Provide the (X, Y) coordinate of the cell's center where the given text is located.  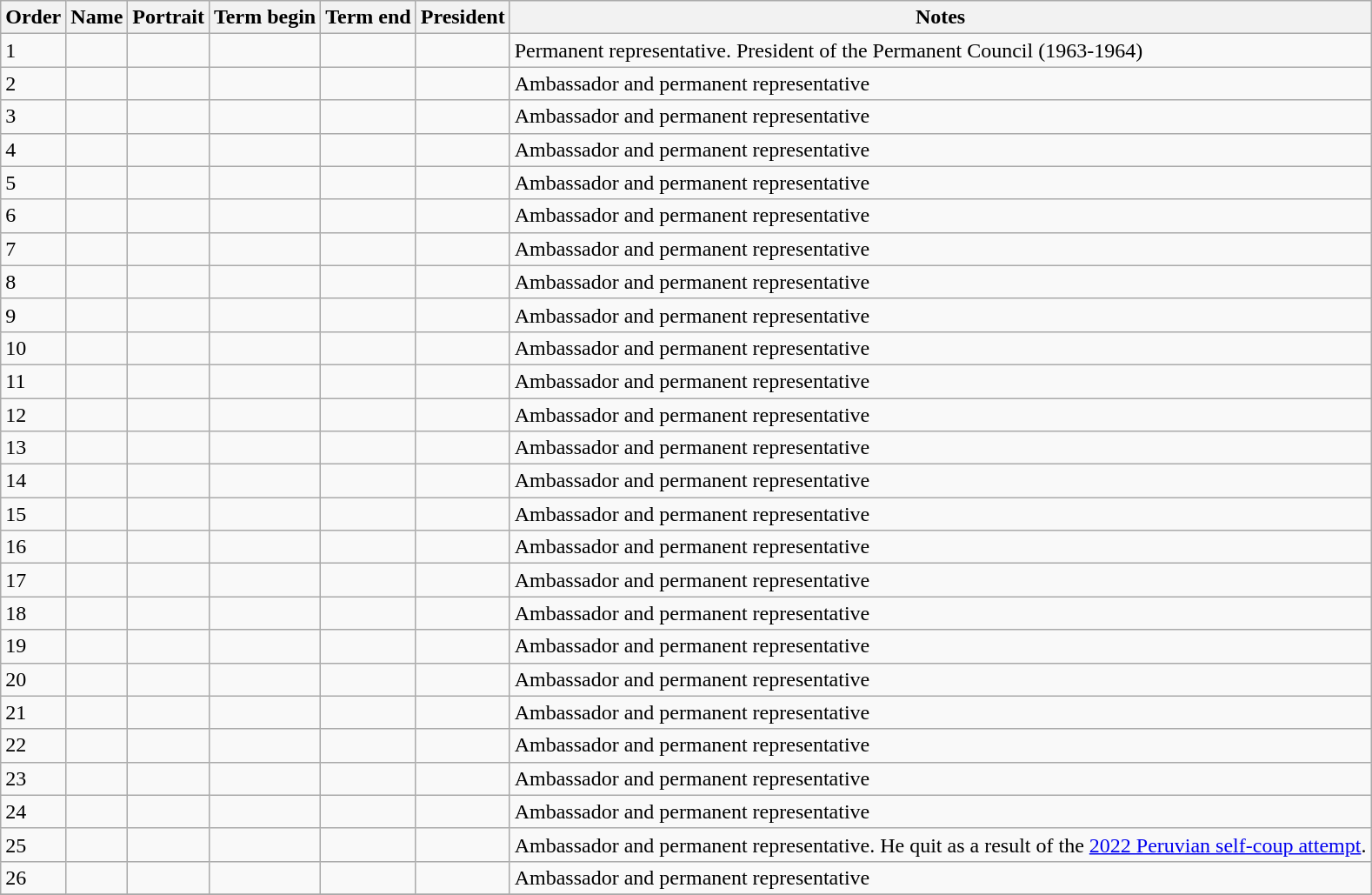
23 (33, 778)
President (463, 17)
Order (33, 17)
10 (33, 348)
17 (33, 580)
Permanent representative. President of the Permanent Council (1963-1964) (941, 50)
22 (33, 745)
12 (33, 415)
25 (33, 845)
Ambassador and permanent representative. He quit as a result of the 2022 Peruvian self-coup attempt. (941, 845)
15 (33, 514)
7 (33, 249)
24 (33, 812)
14 (33, 481)
19 (33, 646)
11 (33, 381)
4 (33, 150)
5 (33, 183)
6 (33, 216)
21 (33, 712)
Term begin (265, 17)
Name (97, 17)
18 (33, 613)
Notes (941, 17)
3 (33, 117)
13 (33, 448)
16 (33, 547)
2 (33, 83)
8 (33, 282)
9 (33, 315)
Term end (369, 17)
1 (33, 50)
20 (33, 679)
26 (33, 878)
Portrait (169, 17)
